Detect which cell encompasses the target text, then output its [X, Y] center coordinate. 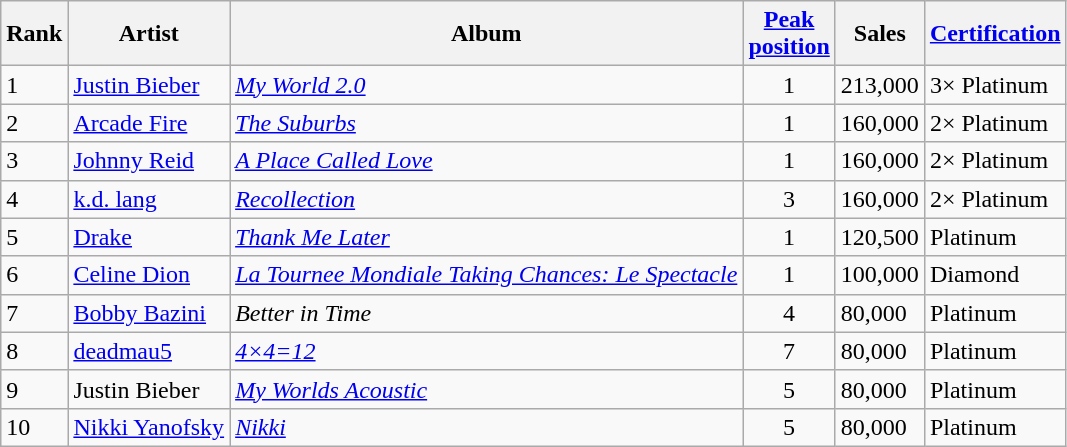
100,000 [880, 275]
8 [34, 351]
My World 2.0 [486, 85]
120,500 [880, 237]
Nikki [486, 427]
Diamond [995, 275]
Johnny Reid [149, 161]
Peakposition [789, 34]
Arcade Fire [149, 123]
Nikki Yanofsky [149, 427]
Thank Me Later [486, 237]
Recollection [486, 199]
A Place Called Love [486, 161]
9 [34, 389]
Artist [149, 34]
Drake [149, 237]
4×4=12 [486, 351]
k.d. lang [149, 199]
6 [34, 275]
Bobby Bazini [149, 313]
La Tournee Mondiale Taking Chances: Le Spectacle [486, 275]
3× Platinum [995, 85]
10 [34, 427]
deadmau5 [149, 351]
Rank [34, 34]
Album [486, 34]
2 [34, 123]
My Worlds Acoustic [486, 389]
Celine Dion [149, 275]
The Suburbs [486, 123]
Better in Time [486, 313]
Sales [880, 34]
Certification [995, 34]
213,000 [880, 85]
